Provide the (x, y) coordinate of the cell's center where the given text is located.  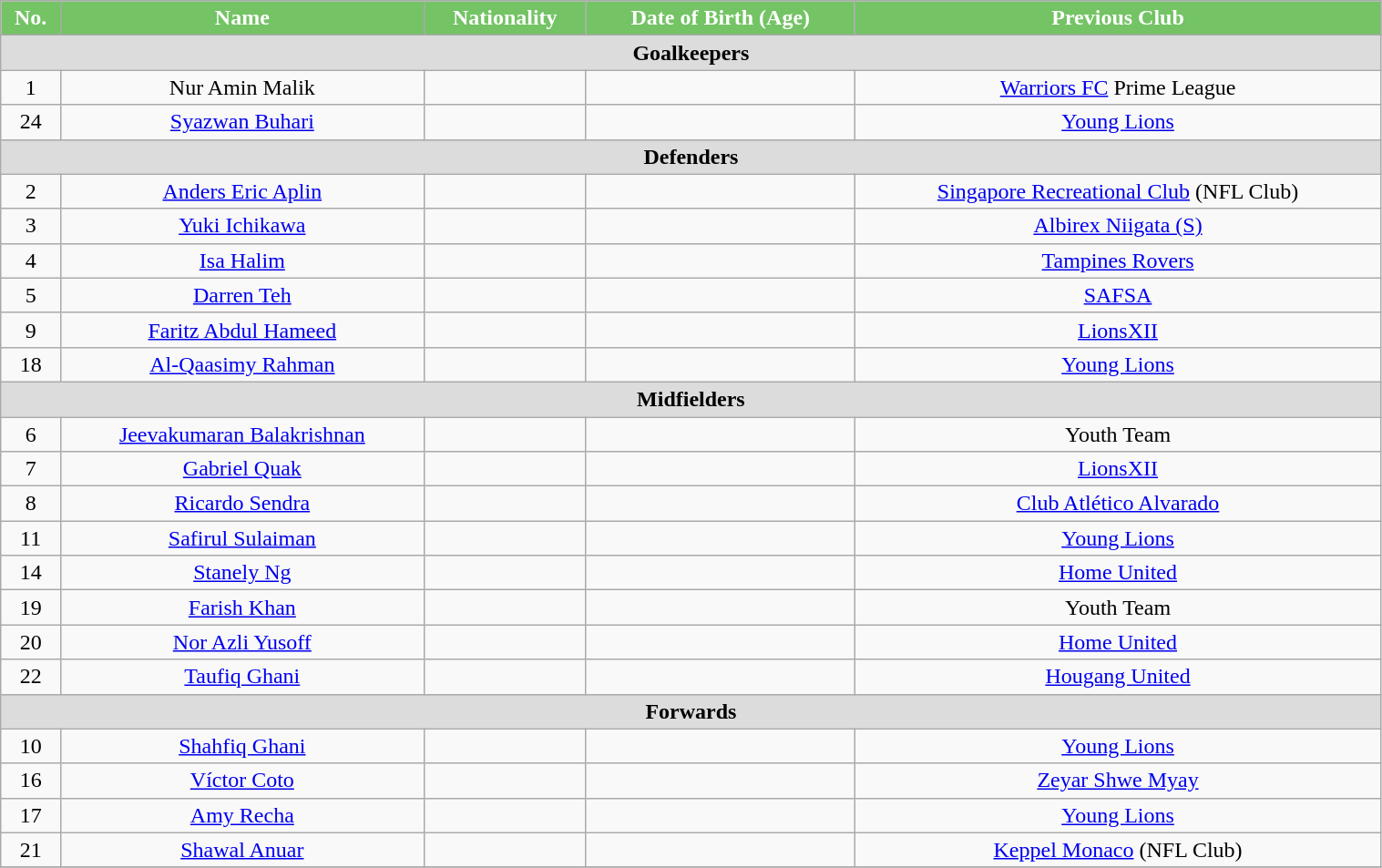
Albirex Niigata (S) (1118, 226)
7 (31, 469)
Gabriel Quak (242, 469)
1 (31, 87)
11 (31, 538)
Ricardo Sendra (242, 504)
Forwards (691, 711)
Nor Azli Yusoff (242, 642)
Defenders (691, 157)
Faritz Abdul Hameed (242, 330)
Syazwan Buhari (242, 122)
22 (31, 677)
Darren Teh (242, 295)
Shahfiq Ghani (242, 746)
Yuki Ichikawa (242, 226)
Goalkeepers (691, 53)
Isa Halim (242, 260)
24 (31, 122)
No. (31, 18)
Club Atlético Alvarado (1118, 504)
6 (31, 434)
2 (31, 191)
Safirul Sulaiman (242, 538)
16 (31, 781)
Víctor Coto (242, 781)
Amy Recha (242, 815)
Tampines Rovers (1118, 260)
18 (31, 364)
8 (31, 504)
Stanely Ng (242, 573)
3 (31, 226)
Keppel Monaco (NFL Club) (1118, 850)
Midfielders (691, 399)
4 (31, 260)
Singapore Recreational Club (NFL Club) (1118, 191)
Taufiq Ghani (242, 677)
Previous Club (1118, 18)
Zeyar Shwe Myay (1118, 781)
14 (31, 573)
20 (31, 642)
Shawal Anuar (242, 850)
5 (31, 295)
Nur Amin Malik (242, 87)
Anders Eric Aplin (242, 191)
9 (31, 330)
Name (242, 18)
Date of Birth (Age) (720, 18)
SAFSA (1118, 295)
Warriors FC Prime League (1118, 87)
Jeevakumaran Balakrishnan (242, 434)
Nationality (505, 18)
17 (31, 815)
10 (31, 746)
21 (31, 850)
Al-Qaasimy Rahman (242, 364)
Farish Khan (242, 608)
19 (31, 608)
Hougang United (1118, 677)
